Detect which cell encompasses the target text, then output its [X, Y] center coordinate. 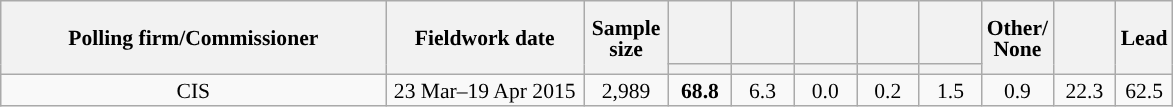
Other/None [1018, 38]
23 Mar–19 Apr 2015 [485, 90]
CIS [194, 90]
0.2 [888, 90]
0.9 [1018, 90]
Sample size [626, 38]
Lead [1144, 38]
Polling firm/Commissioner [194, 38]
22.3 [1084, 90]
0.0 [826, 90]
1.5 [950, 90]
62.5 [1144, 90]
68.8 [700, 90]
6.3 [762, 90]
Fieldwork date [485, 38]
2,989 [626, 90]
